Scan for the cell matching the given text and deliver its (X, Y) coordinate at center. 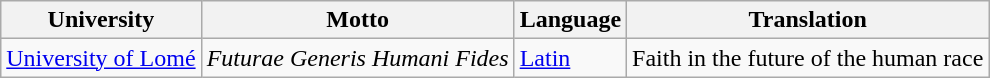
Translation (808, 20)
Futurae Generis Humani Fides (358, 58)
University (101, 20)
Motto (358, 20)
Language (570, 20)
Latin (570, 58)
Faith in the future of the human race (808, 58)
University of Lomé (101, 58)
